Output the (x, y) coordinate of the center of the cell containing the given text.  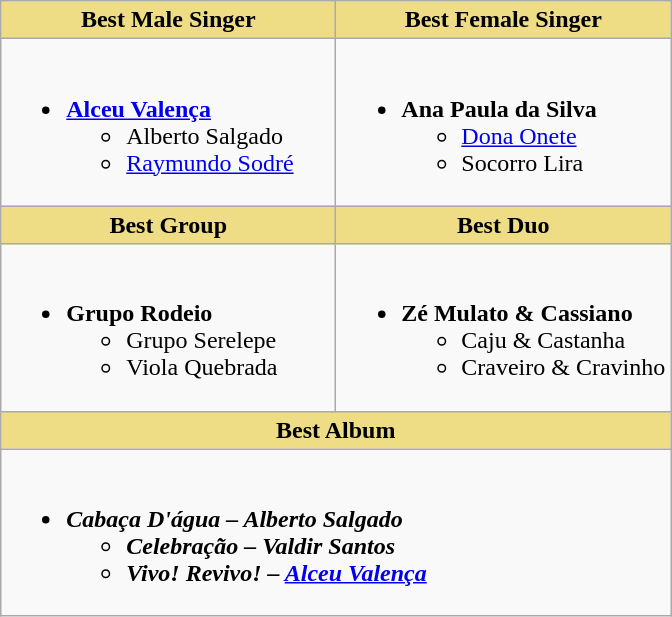
Cabaça D'água – Alberto SalgadoCelebração – Valdir SantosVivo! Revivo! – Alceu Valença (336, 532)
Best Female Singer (504, 20)
Zé Mulato & CassianoCaju & CastanhaCraveiro & Cravinho (504, 328)
Ana Paula da SilvaDona OneteSocorro Lira (504, 122)
Best Group (168, 225)
Grupo RodeioGrupo SerelepeViola Quebrada (168, 328)
Alceu ValençaAlberto SalgadoRaymundo Sodré (168, 122)
Best Duo (504, 225)
Best Album (336, 430)
Best Male Singer (168, 20)
